Provide the [X, Y] coordinate of the cell's center where the given text is located.  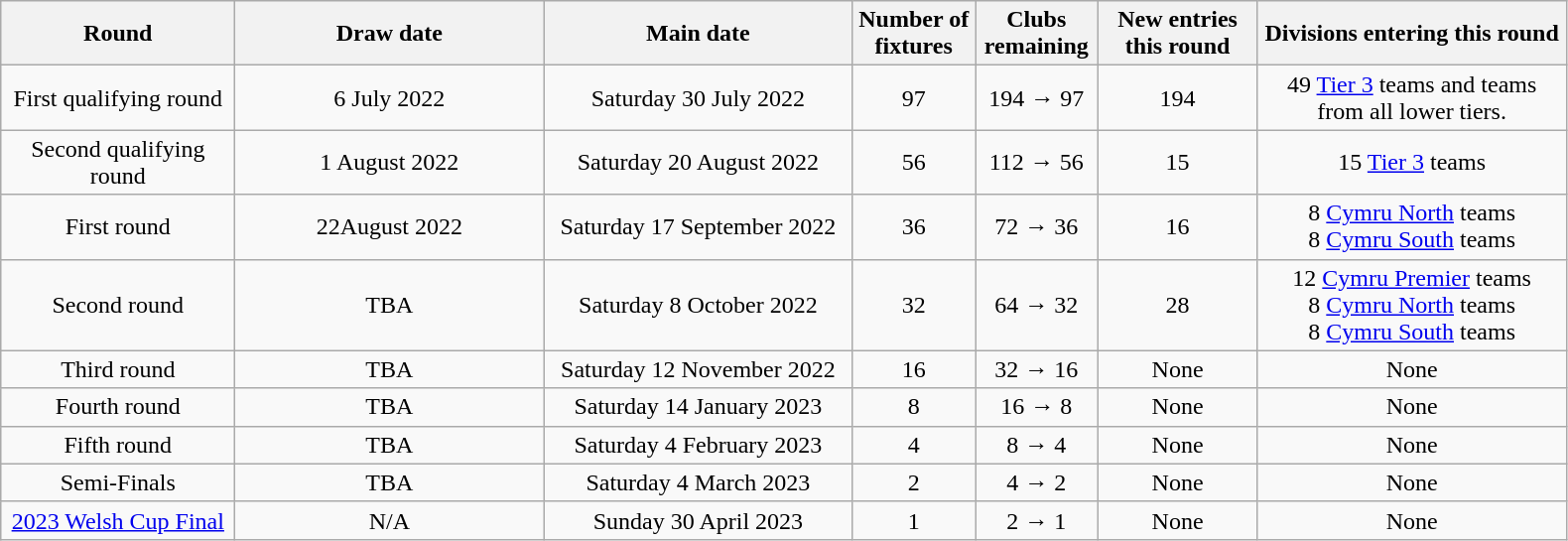
Clubs remaining [1036, 34]
15 Tier 3 teams [1411, 163]
Saturday 12 November 2022 [699, 369]
Main date [699, 34]
32 [914, 305]
First round [118, 226]
Third round [118, 369]
Fifth round [118, 445]
First qualifying round [118, 97]
56 [914, 163]
12 Cymru Premier teams8 Cymru North teams8 Cymru South teams [1411, 305]
8 → 4 [1036, 445]
2 → 1 [1036, 520]
Saturday 4 February 2023 [699, 445]
2 [914, 482]
New entries this round [1177, 34]
Fourth round [118, 407]
72 → 36 [1036, 226]
8 [914, 407]
Number of fixtures [914, 34]
1 [914, 520]
36 [914, 226]
Saturday 14 January 2023 [699, 407]
Saturday 17 September 2022 [699, 226]
Second qualifying round [118, 163]
Divisions entering this round [1411, 34]
64 → 32 [1036, 305]
8 Cymru North teams8 Cymru South teams [1411, 226]
Saturday 8 October 2022 [699, 305]
32 → 16 [1036, 369]
6 July 2022 [389, 97]
2023 Welsh Cup Final [118, 520]
49 Tier 3 teams and teams from all lower tiers. [1411, 97]
4 → 2 [1036, 482]
Saturday 4 March 2023 [699, 482]
Saturday 20 August 2022 [699, 163]
N/A [389, 520]
194 → 97 [1036, 97]
Round [118, 34]
Sunday 30 April 2023 [699, 520]
28 [1177, 305]
97 [914, 97]
Semi-Finals [118, 482]
194 [1177, 97]
4 [914, 445]
Draw date [389, 34]
15 [1177, 163]
Second round [118, 305]
16 → 8 [1036, 407]
22August 2022 [389, 226]
112 → 56 [1036, 163]
Saturday 30 July 2022 [699, 97]
1 August 2022 [389, 163]
